Return the [X, Y] coordinate for the center point of the cell that contains the specified text.  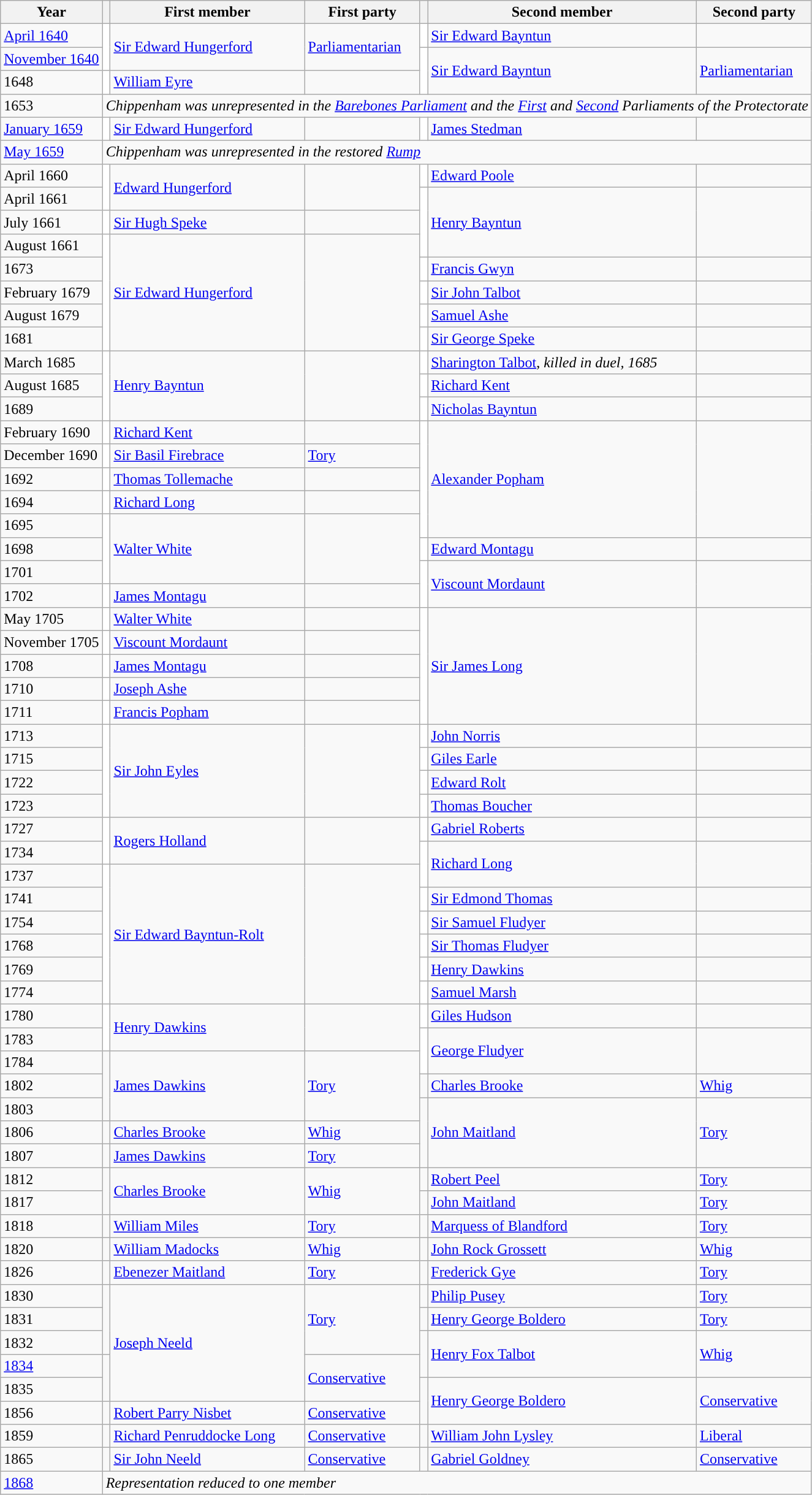
1834 [51, 1366]
Year [51, 12]
1713 [51, 736]
Samuel Ashe [563, 316]
April 1640 [51, 36]
William Madocks [207, 1249]
Richard Penruddocke Long [207, 1436]
Thomas Boucher [563, 806]
August 1679 [51, 316]
1768 [51, 946]
November 1705 [51, 642]
1727 [51, 829]
January 1659 [51, 129]
1803 [51, 1109]
Nicholas Bayntun [563, 409]
1708 [51, 665]
February 1679 [51, 292]
Henry Fox Talbot [563, 1354]
Frederick Gye [563, 1272]
Edward Hungerford [207, 187]
March 1685 [51, 362]
Sir Thomas Fludyer [563, 946]
First member [207, 12]
August 1685 [51, 386]
1780 [51, 1015]
Chippenham was unrepresented in the Barebones Parliament and the First and Second Parliaments of the Protectorate [457, 105]
1806 [51, 1133]
John Norris [563, 736]
1856 [51, 1412]
April 1661 [51, 199]
August 1661 [51, 245]
Edward Poole [563, 175]
1701 [51, 572]
Giles Hudson [563, 1015]
George Fludyer [563, 1051]
1818 [51, 1226]
Sir John Neeld [207, 1459]
1830 [51, 1296]
1826 [51, 1272]
Representation reduced to one member [457, 1483]
1694 [51, 502]
1868 [51, 1483]
1784 [51, 1063]
Sir John Eyles [207, 771]
1734 [51, 852]
1865 [51, 1459]
Sir George Speke [563, 339]
1710 [51, 689]
1831 [51, 1319]
Edward Rolt [563, 782]
Second party [754, 12]
Sir Hugh Speke [207, 222]
Rogers Holland [207, 841]
Sir Edward Bayntun-Rolt [207, 934]
1774 [51, 992]
James Stedman [563, 129]
Joseph Ashe [207, 689]
1807 [51, 1156]
February 1690 [51, 432]
1673 [51, 269]
William John Lysley [563, 1436]
1817 [51, 1202]
July 1661 [51, 222]
December 1690 [51, 456]
1689 [51, 409]
1711 [51, 713]
Sir John Talbot [563, 292]
November 1640 [51, 59]
Philip Pusey [563, 1296]
1681 [51, 339]
William Eyre [207, 82]
1835 [51, 1389]
Sir James Long [563, 665]
First party [362, 12]
William Miles [207, 1226]
Second member [563, 12]
1695 [51, 526]
Thomas Tollemache [207, 479]
1783 [51, 1039]
Marquess of Blandford [563, 1226]
Sir Basil Firebrace [207, 456]
1715 [51, 759]
1723 [51, 806]
Francis Popham [207, 713]
Sharington Talbot, killed in duel, 1685 [563, 362]
Giles Earle [563, 759]
1769 [51, 969]
1832 [51, 1342]
1692 [51, 479]
Ebenezer Maitland [207, 1272]
Gabriel Roberts [563, 829]
Alexander Popham [563, 479]
1648 [51, 82]
Sir Edmond Thomas [563, 899]
Samuel Marsh [563, 992]
1737 [51, 876]
1722 [51, 782]
Edward Montagu [563, 549]
John Rock Grossett [563, 1249]
May 1705 [51, 619]
1859 [51, 1436]
Chippenham was unrepresented in the restored Rump [457, 152]
May 1659 [51, 152]
Liberal [754, 1436]
1820 [51, 1249]
1741 [51, 899]
Gabriel Goldney [563, 1459]
Sir Samuel Fludyer [563, 922]
Francis Gwyn [563, 269]
1653 [51, 105]
1702 [51, 595]
April 1660 [51, 175]
Joseph Neeld [207, 1342]
1812 [51, 1179]
1754 [51, 922]
Robert Peel [563, 1179]
1802 [51, 1086]
1698 [51, 549]
Robert Parry Nisbet [207, 1412]
